For the text-containing cell, return its midpoint in (x, y) coordinate format. 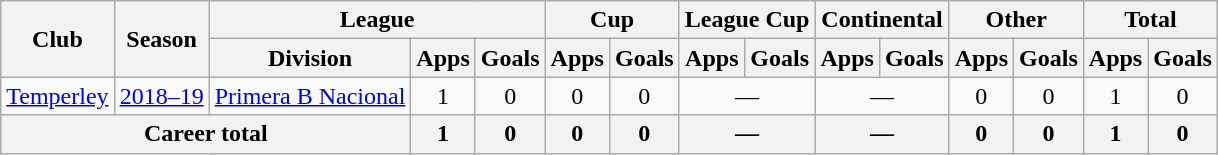
League Cup (747, 20)
2018–19 (162, 96)
League (377, 20)
Club (58, 39)
Temperley (58, 96)
Total (1150, 20)
Primera B Nacional (310, 96)
Other (1016, 20)
Season (162, 39)
Cup (612, 20)
Division (310, 58)
Career total (206, 134)
Continental (882, 20)
